Search for the cell housing the specified text and yield its [X, Y] center coordinate. 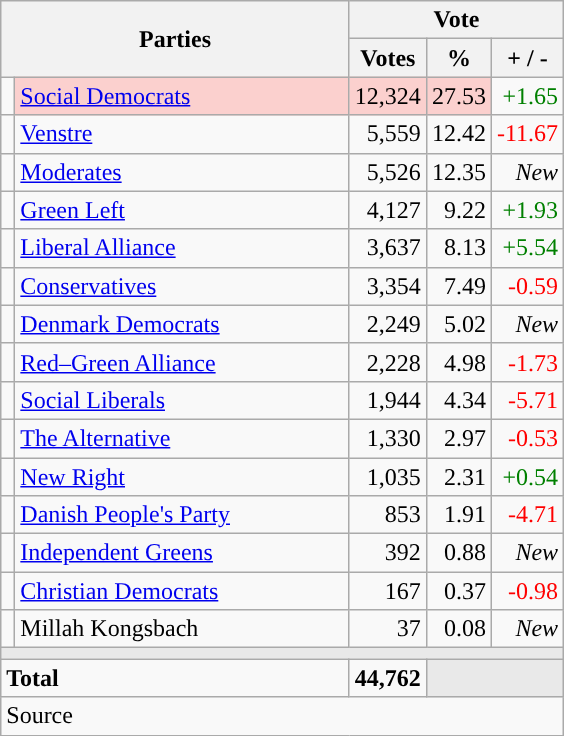
Green Left [182, 210]
Parties [176, 39]
5.02 [458, 324]
7.49 [458, 286]
4,127 [388, 210]
3,354 [388, 286]
The Alternative [182, 438]
Vote [456, 20]
2,228 [388, 362]
Millah Kongsbach [182, 629]
2.97 [458, 438]
Christian Democrats [182, 591]
37 [388, 629]
Red–Green Alliance [182, 362]
853 [388, 515]
Independent Greens [182, 553]
5,559 [388, 134]
Social Democrats [182, 96]
Venstre [182, 134]
8.13 [458, 248]
0.88 [458, 553]
+1.93 [527, 210]
4.34 [458, 400]
27.53 [458, 96]
-11.67 [527, 134]
+0.54 [527, 477]
-1.73 [527, 362]
+5.54 [527, 248]
12.42 [458, 134]
-4.71 [527, 515]
Denmark Democrats [182, 324]
1.91 [458, 515]
12.35 [458, 172]
2,249 [388, 324]
Source [282, 716]
1,944 [388, 400]
Votes [388, 58]
44,762 [388, 678]
Liberal Alliance [182, 248]
Conservatives [182, 286]
Total [176, 678]
-0.98 [527, 591]
5,526 [388, 172]
2.31 [458, 477]
-0.53 [527, 438]
% [458, 58]
Moderates [182, 172]
Danish People's Party [182, 515]
Social Liberals [182, 400]
12,324 [388, 96]
4.98 [458, 362]
1,330 [388, 438]
3,637 [388, 248]
New Right [182, 477]
9.22 [458, 210]
-0.59 [527, 286]
1,035 [388, 477]
0.08 [458, 629]
0.37 [458, 591]
+ / - [527, 58]
+1.65 [527, 96]
-5.71 [527, 400]
392 [388, 553]
167 [388, 591]
